From the cell containing the given text, extract its center point as [x, y] coordinate. 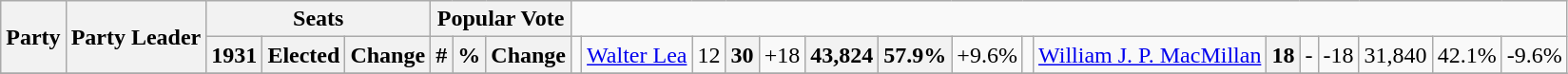
43,824 [842, 55]
+9.6% [987, 55]
Party [33, 37]
% [470, 55]
- [1308, 55]
42.1% [1466, 55]
+18 [782, 55]
Seats [319, 19]
-9.6% [1535, 55]
12 [709, 55]
1931 [234, 55]
57.9% [915, 55]
# [441, 55]
Popular Vote [501, 19]
Party Leader [136, 37]
31,840 [1396, 55]
18 [1284, 55]
Elected [304, 55]
William J. P. MacMillan [1149, 55]
Walter Lea [637, 55]
30 [742, 55]
-18 [1339, 55]
